Output the [X, Y] coordinate of the center of the cell containing the given text.  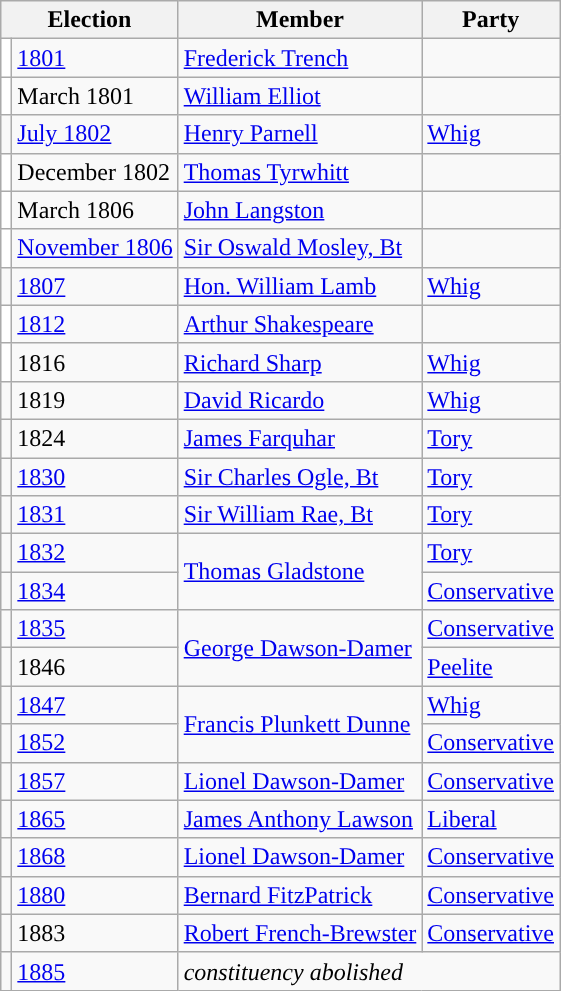
Robert French-Brewster [300, 933]
Sir Oswald Mosley, Bt [300, 248]
John Langston [300, 210]
Thomas Gladstone [300, 572]
1885 [95, 971]
Arthur Shakespeare [300, 324]
constituency abolished [368, 971]
Bernard FitzPatrick [300, 895]
1847 [95, 705]
March 1806 [95, 210]
1865 [95, 819]
1835 [95, 629]
Henry Parnell [300, 134]
1846 [95, 667]
December 1802 [95, 172]
Election [90, 20]
Francis Plunkett Dunne [300, 724]
Richard Sharp [300, 362]
1831 [95, 515]
Member [300, 20]
1852 [95, 743]
1832 [95, 553]
James Farquhar [300, 438]
1880 [95, 895]
1868 [95, 857]
1834 [95, 591]
1812 [95, 324]
1830 [95, 477]
1819 [95, 400]
Liberal [491, 819]
George Dawson-Damer [300, 648]
July 1802 [95, 134]
1824 [95, 438]
William Elliot [300, 96]
1857 [95, 781]
Sir William Rae, Bt [300, 515]
Frederick Trench [300, 58]
James Anthony Lawson [300, 819]
1801 [95, 58]
1807 [95, 286]
Party [491, 20]
Sir Charles Ogle, Bt [300, 477]
1816 [95, 362]
Peelite [491, 667]
David Ricardo [300, 400]
Hon. William Lamb [300, 286]
March 1801 [95, 96]
November 1806 [95, 248]
1883 [95, 933]
Thomas Tyrwhitt [300, 172]
